Return (X, Y) of the center of cell containing provided text 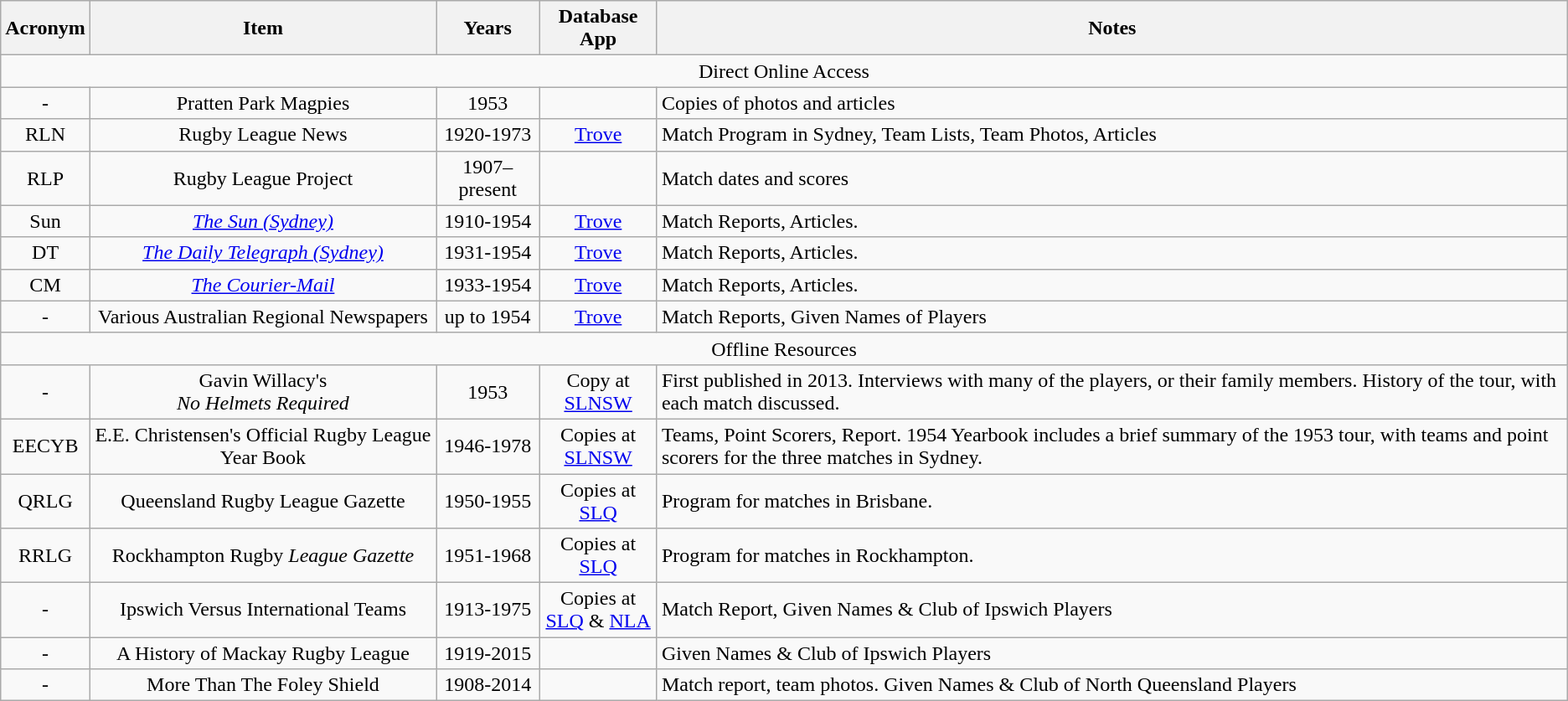
The Sun (Sydney) (263, 221)
Rockhampton Rugby League Gazette (263, 556)
Ipswich Versus International Teams (263, 610)
Queensland Rugby League Gazette (263, 501)
RRLG (45, 556)
1951-1968 (487, 556)
Program for matches in Brisbane. (1112, 501)
RLN (45, 135)
Sun (45, 221)
Direct Online Access (784, 71)
1913-1975 (487, 610)
Rugby League News (263, 135)
Program for matches in Rockhampton. (1112, 556)
RLP (45, 178)
1920-1973 (487, 135)
The Daily Telegraph (Sydney) (263, 253)
1908-2014 (487, 685)
A History of Mackay Rugby League (263, 653)
1919-2015 (487, 653)
Match Program in Sydney, Team Lists, Team Photos, Articles (1112, 135)
1910-1954 (487, 221)
Database App (598, 28)
Offline Resources (784, 348)
1931-1954 (487, 253)
EECYB (45, 446)
Teams, Point Scorers, Report. 1954 Yearbook includes a brief summary of the 1953 tour, with teams and point scorers for the three matches in Sydney. (1112, 446)
1907–present (487, 178)
Various Australian Regional Newspapers (263, 317)
Notes (1112, 28)
Pratten Park Magpies (263, 103)
QRLG (45, 501)
DT (45, 253)
Acronym (45, 28)
First published in 2013. Interviews with many of the players, or their family members. History of the tour, with each match discussed. (1112, 392)
Match dates and scores (1112, 178)
Copies of photos and articles (1112, 103)
The Courier-Mail (263, 285)
More Than The Foley Shield (263, 685)
E.E. Christensen's Official Rugby League Year Book (263, 446)
up to 1954 (487, 317)
Copy at SLNSW (598, 392)
Match report, team photos. Given Names & Club of North Queensland Players (1112, 685)
Copies at SLQ & NLA (598, 610)
Rugby League Project (263, 178)
1946-1978 (487, 446)
1933-1954 (487, 285)
CM (45, 285)
Match Reports, Given Names of Players (1112, 317)
Years (487, 28)
Match Report, Given Names & Club of Ipswich Players (1112, 610)
1950-1955 (487, 501)
Given Names & Club of Ipswich Players (1112, 653)
Item (263, 28)
Copies at SLNSW (598, 446)
Gavin Willacy's No Helmets Required (263, 392)
